Locate the cell with the specified text and output its [X, Y] center coordinate. 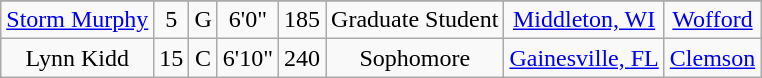
Graduate Student [415, 20]
185 [302, 20]
15 [172, 58]
C [203, 58]
Middleton, WI [584, 20]
Gainesville, FL [584, 58]
6'0" [248, 20]
6'10" [248, 58]
Wofford [712, 20]
Sophomore [415, 58]
Clemson [712, 58]
Storm Murphy [78, 20]
G [203, 20]
Lynn Kidd [78, 58]
240 [302, 58]
5 [172, 20]
